Provide the (X, Y) coordinate of the cell's center where the given text is located.  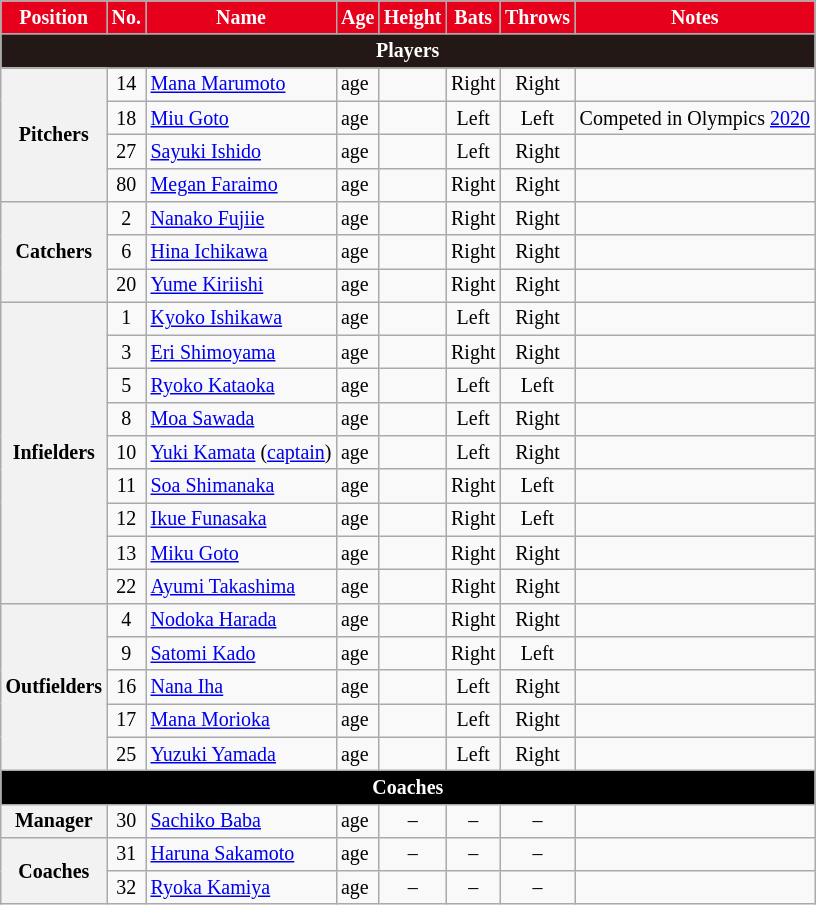
Yuki Kamata (captain) (241, 452)
Hina Ichikawa (241, 252)
16 (126, 686)
Nanako Fujiie (241, 218)
Miu Goto (241, 118)
Yuzuki Yamada (241, 754)
Manager (54, 820)
Age (358, 18)
Nana Iha (241, 686)
Moa Sawada (241, 420)
4 (126, 620)
No. (126, 18)
8 (126, 420)
12 (126, 520)
2 (126, 218)
Megan Faraimo (241, 184)
Infielders (54, 452)
18 (126, 118)
Pitchers (54, 135)
Miku Goto (241, 554)
14 (126, 84)
25 (126, 754)
20 (126, 286)
Ikue Funasaka (241, 520)
5 (126, 386)
Sachiko Baba (241, 820)
Mana Morioka (241, 720)
Yume Kiriishi (241, 286)
13 (126, 554)
Ryoko Kataoka (241, 386)
Ryoka Kamiya (241, 888)
1 (126, 318)
9 (126, 654)
6 (126, 252)
Competed in Olympics 2020 (695, 118)
Bats (473, 18)
Soa Shimanaka (241, 486)
10 (126, 452)
Name (241, 18)
Height (412, 18)
Outfielders (54, 688)
Throws (538, 18)
32 (126, 888)
Ayumi Takashima (241, 586)
Satomi Kado (241, 654)
27 (126, 152)
Catchers (54, 252)
Position (54, 18)
Kyoko Ishikawa (241, 318)
17 (126, 720)
Eri Shimoyama (241, 352)
22 (126, 586)
Haruna Sakamoto (241, 854)
Players (408, 52)
Nodoka Harada (241, 620)
11 (126, 486)
Notes (695, 18)
Sayuki Ishido (241, 152)
80 (126, 184)
31 (126, 854)
3 (126, 352)
Mana Marumoto (241, 84)
30 (126, 820)
